Extract the (x, y) coordinate from the center of the cell holding the provided text.  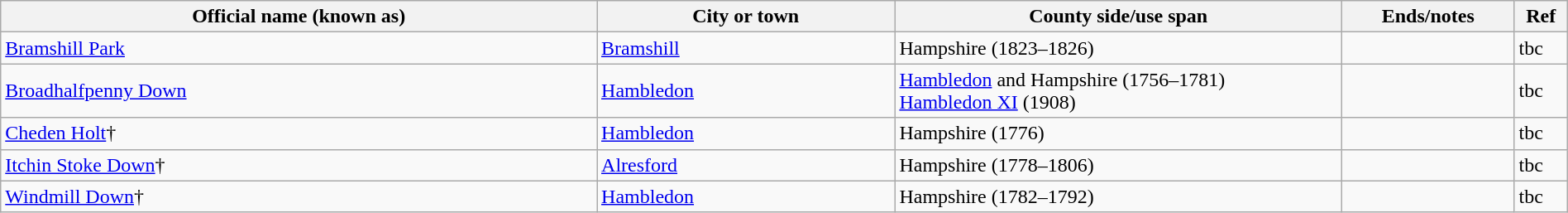
Windmill Down† (299, 196)
Bramshill (746, 48)
Alresford (746, 165)
Ends/notes (1427, 17)
City or town (746, 17)
Ref (1541, 17)
Hampshire (1823–1826) (1118, 48)
Official name (known as) (299, 17)
Hampshire (1778–1806) (1118, 165)
Hampshire (1782–1792) (1118, 196)
Hambledon and Hampshire (1756–1781)Hambledon XI (1908) (1118, 91)
Itchin Stoke Down† (299, 165)
Broadhalfpenny Down (299, 91)
County side/use span (1118, 17)
Hampshire (1776) (1118, 133)
Cheden Holt† (299, 133)
Bramshill Park (299, 48)
